Identify which cell holds the provided text, then report its [X, Y] central coordinate. 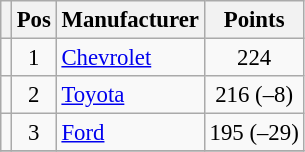
Pos [34, 20]
224 [254, 58]
195 (–29) [254, 133]
Chevrolet [130, 58]
216 (–8) [254, 95]
1 [34, 58]
Ford [130, 133]
Points [254, 20]
3 [34, 133]
2 [34, 95]
Manufacturer [130, 20]
Toyota [130, 95]
